Return [X, Y] of the center of cell containing provided text 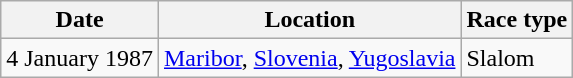
Race type [517, 20]
Slalom [517, 58]
Maribor, Slovenia, Yugoslavia [310, 58]
Date [80, 20]
4 January 1987 [80, 58]
Location [310, 20]
